Return the (x, y) coordinate for the center point of the cell that contains the specified text.  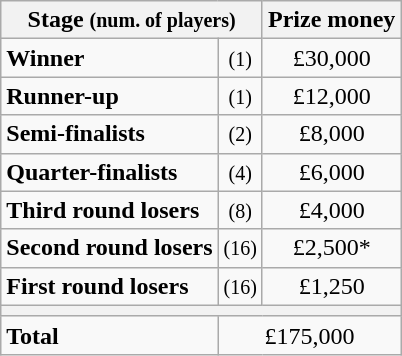
Semi-finalists (110, 134)
Second round losers (110, 248)
£4,000 (331, 210)
(8) (240, 210)
First round losers (110, 286)
£6,000 (331, 172)
(2) (240, 134)
£8,000 (331, 134)
Quarter-finalists (110, 172)
Third round losers (110, 210)
£30,000 (331, 58)
Prize money (331, 20)
Stage (num. of players) (132, 20)
(4) (240, 172)
£175,000 (310, 335)
Total (110, 335)
£12,000 (331, 96)
Runner-up (110, 96)
Winner (110, 58)
£2,500* (331, 248)
£1,250 (331, 286)
